Return the [x, y] coordinate for the center point of the cell that contains the specified text.  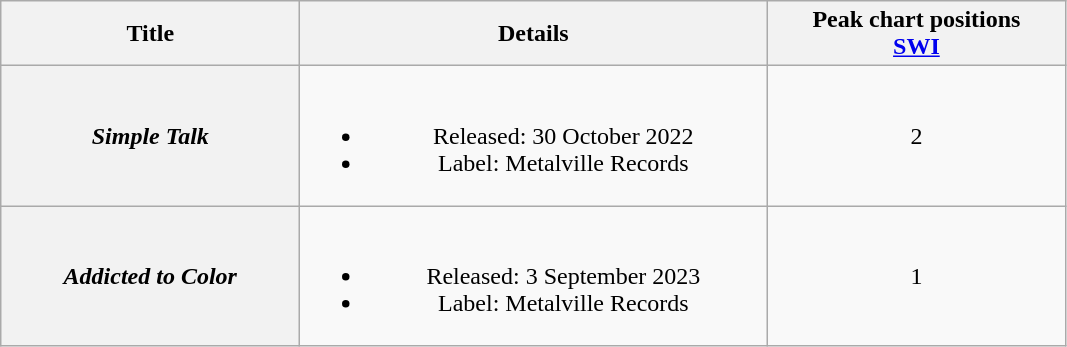
Title [150, 34]
Released: 30 October 2022Label: Metalville Records [534, 136]
Simple Talk [150, 136]
2 [916, 136]
Peak chart positionsSWI [916, 34]
Details [534, 34]
Addicted to Color [150, 276]
Released: 3 September 2023Label: Metalville Records [534, 276]
1 [916, 276]
